From the cell containing the given text, extract its center point as (x, y) coordinate. 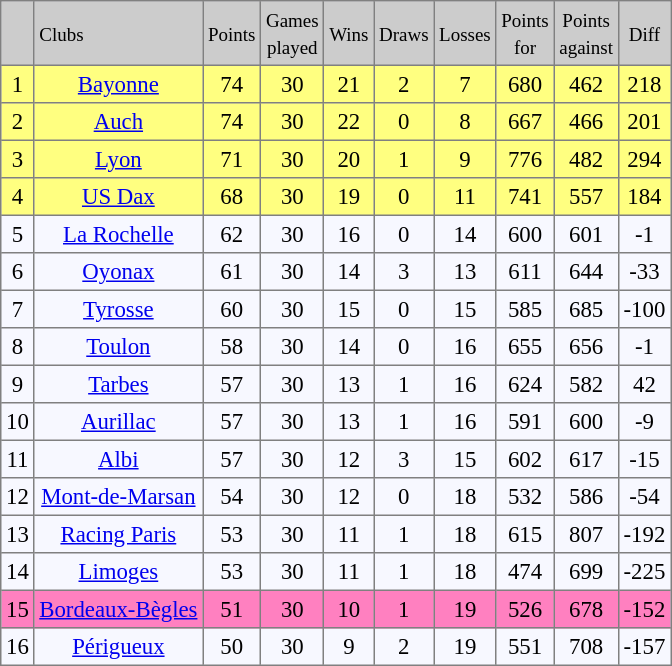
776 (525, 159)
21 (349, 84)
526 (525, 609)
Pointsfor (525, 33)
611 (525, 272)
Bayonne (118, 84)
655 (525, 347)
Wins (349, 33)
184 (644, 197)
68 (232, 197)
624 (525, 384)
58 (232, 347)
6 (18, 272)
Gamesplayed (292, 33)
591 (525, 422)
617 (586, 459)
-192 (644, 534)
Diff (644, 33)
-152 (644, 609)
Périgueux (118, 647)
-100 (644, 309)
-157 (644, 647)
585 (525, 309)
294 (644, 159)
586 (586, 497)
Limoges (118, 572)
Albi (118, 459)
Tarbes (118, 384)
60 (232, 309)
582 (586, 384)
54 (232, 497)
678 (586, 609)
201 (644, 122)
-54 (644, 497)
62 (232, 234)
Oyonax (118, 272)
42 (644, 384)
Aurillac (118, 422)
656 (586, 347)
644 (586, 272)
708 (586, 647)
Losses (465, 33)
466 (586, 122)
20 (349, 159)
71 (232, 159)
50 (232, 647)
La Rochelle (118, 234)
667 (525, 122)
22 (349, 122)
5 (18, 234)
Pointsagainst (586, 33)
61 (232, 272)
482 (586, 159)
-15 (644, 459)
4 (18, 197)
Tyrosse (118, 309)
-9 (644, 422)
Draws (404, 33)
Points (232, 33)
218 (644, 84)
474 (525, 572)
-225 (644, 572)
532 (525, 497)
602 (525, 459)
615 (525, 534)
680 (525, 84)
Auch (118, 122)
601 (586, 234)
Clubs (118, 33)
557 (586, 197)
51 (232, 609)
741 (525, 197)
685 (586, 309)
Mont-de-Marsan (118, 497)
807 (586, 534)
-33 (644, 272)
551 (525, 647)
462 (586, 84)
US Dax (118, 197)
Racing Paris (118, 534)
Lyon (118, 159)
Bordeaux-Bègles (118, 609)
Toulon (118, 347)
699 (586, 572)
